Scan for the cell matching the given text and deliver its (X, Y) coordinate at center. 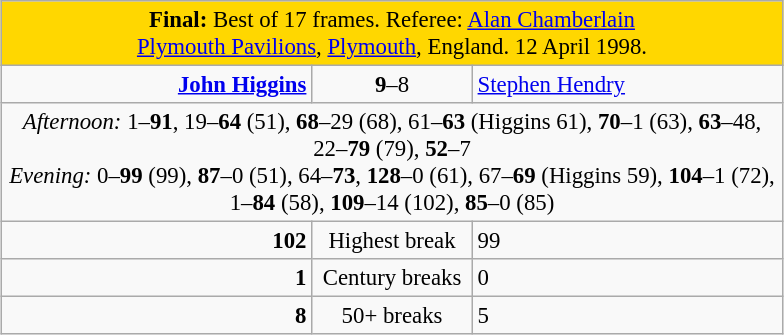
1 (156, 278)
8 (156, 316)
Century breaks (392, 278)
50+ breaks (392, 316)
John Higgins (156, 85)
0 (628, 278)
Stephen Hendry (628, 85)
102 (156, 241)
Highest break (392, 241)
99 (628, 241)
9–8 (392, 85)
5 (628, 316)
Final: Best of 17 frames. Referee: Alan Chamberlain Plymouth Pavilions, Plymouth, England. 12 April 1998. (392, 34)
